Identify which cell holds the provided text, then report its [X, Y] central coordinate. 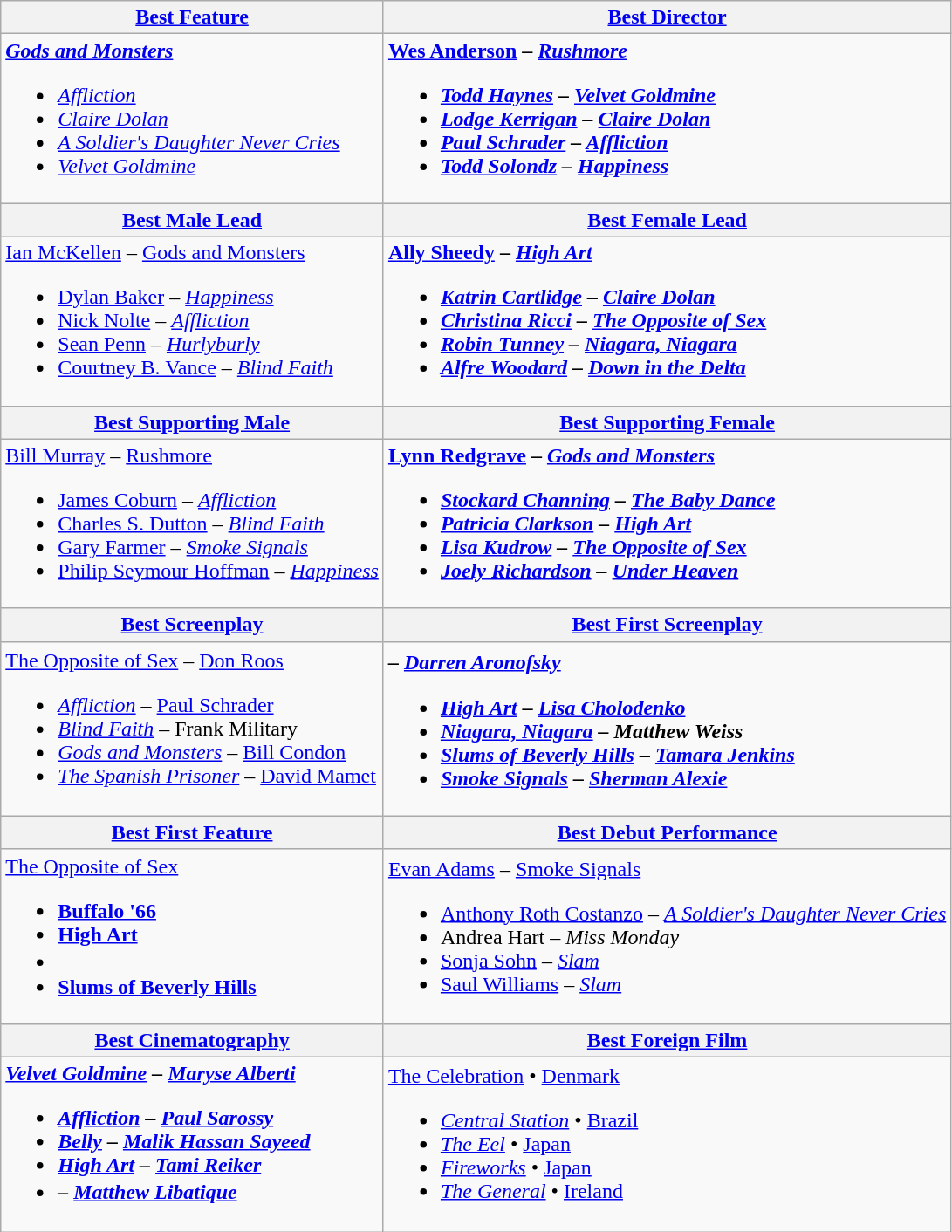
Best Director [667, 17]
Best Female Lead [667, 220]
Gods and MonstersAfflictionClaire DolanA Soldier's Daughter Never CriesVelvet Goldmine [192, 119]
Best Foreign Film [667, 1040]
Wes Anderson – RushmoreTodd Haynes – Velvet GoldmineLodge Kerrigan – Claire DolanPaul Schrader – AfflictionTodd Solondz – Happiness [667, 119]
Best Screenplay [192, 625]
The Celebration • DenmarkCentral Station • BrazilThe Eel • JapanFireworks • JapanThe General • Ireland [667, 1144]
Best Supporting Male [192, 422]
Velvet Goldmine – Maryse AlbertiAffliction – Paul SarossyBelly – Malik Hassan SayeedHigh Art – Tami Reiker – Matthew Libatique [192, 1144]
Best Cinematography [192, 1040]
Best Supporting Female [667, 422]
The Opposite of Sex – Don RoosAffliction – Paul SchraderBlind Faith – Frank MilitaryGods and Monsters – Bill CondonThe Spanish Prisoner – David Mamet [192, 729]
Best First Feature [192, 832]
Evan Adams – Smoke SignalsAnthony Roth Costanzo – A Soldier's Daughter Never CriesAndrea Hart – Miss MondaySonja Sohn – SlamSaul Williams – Slam [667, 936]
Best Male Lead [192, 220]
Bill Murray – RushmoreJames Coburn – AfflictionCharles S. Dutton – Blind FaithGary Farmer – Smoke SignalsPhilip Seymour Hoffman – Happiness [192, 524]
The Opposite of SexBuffalo '66High ArtSlums of Beverly Hills [192, 936]
Ian McKellen – Gods and MonstersDylan Baker – HappinessNick Nolte – AfflictionSean Penn – HurlyburlyCourtney B. Vance – Blind Faith [192, 321]
Best Debut Performance [667, 832]
Best First Screenplay [667, 625]
Best Feature [192, 17]
– Darren AronofskyHigh Art – Lisa CholodenkoNiagara, Niagara – Matthew WeissSlums of Beverly Hills – Tamara JenkinsSmoke Signals – Sherman Alexie [667, 729]
